Return the (x, y) coordinate for the center point of the cell that contains the specified text.  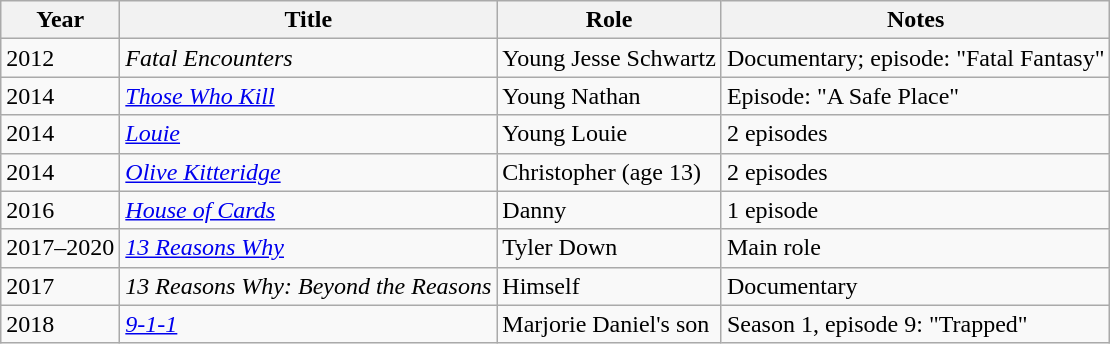
Role (610, 20)
9-1-1 (308, 324)
Christopher (age 13) (610, 172)
13 Reasons Why (308, 248)
Himself (610, 286)
2016 (60, 210)
Marjorie Daniel's son (610, 324)
Documentary; episode: "Fatal Fantasy" (916, 58)
Notes (916, 20)
Young Louie (610, 134)
Title (308, 20)
2017–2020 (60, 248)
Documentary (916, 286)
Year (60, 20)
2012 (60, 58)
Young Nathan (610, 96)
Young Jesse Schwartz (610, 58)
Main role (916, 248)
House of Cards (308, 210)
1 episode (916, 210)
Season 1, episode 9: "Trapped" (916, 324)
Danny (610, 210)
Those Who Kill (308, 96)
Olive Kitteridge (308, 172)
Episode: "A Safe Place" (916, 96)
Fatal Encounters (308, 58)
Louie (308, 134)
Tyler Down (610, 248)
2017 (60, 286)
2018 (60, 324)
13 Reasons Why: Beyond the Reasons (308, 286)
